Determine the (x, y) coordinate at the center of the cell enclosing the given text.  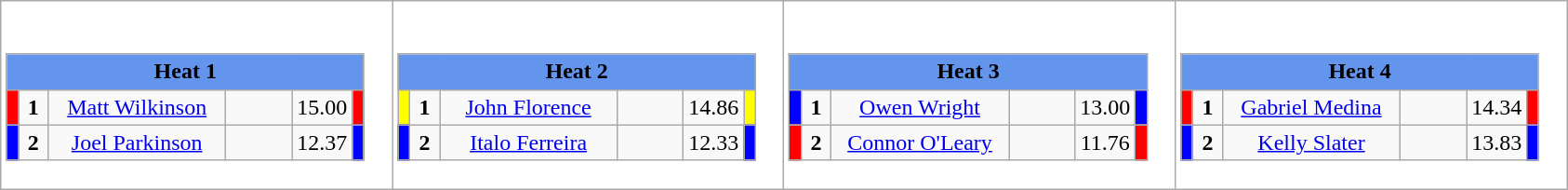
12.33 (714, 142)
Italo Ferreira (528, 142)
Heat 1 (185, 72)
11.76 (1105, 142)
Gabriel Medina (1311, 107)
John Florence (528, 107)
Heat 3 (968, 72)
Heat 2 1 John Florence 14.86 2 Italo Ferreira 12.33 (588, 95)
15.00 (322, 107)
Connor O'Leary (921, 142)
12.37 (322, 142)
13.00 (1105, 107)
Heat 4 (1360, 72)
Matt Wilkinson (138, 107)
Heat 4 1 Gabriel Medina 14.34 2 Kelly Slater 13.83 (1371, 95)
Owen Wright (921, 107)
Joel Parkinson (138, 142)
14.86 (714, 107)
13.83 (1497, 142)
Heat 2 (577, 72)
Heat 3 1 Owen Wright 13.00 2 Connor O'Leary 11.76 (980, 95)
Kelly Slater (1311, 142)
Heat 1 1 Matt Wilkinson 15.00 2 Joel Parkinson 12.37 (197, 95)
14.34 (1497, 107)
